Find where the given text appears and provide that cell's center as [X, Y] coordinate. 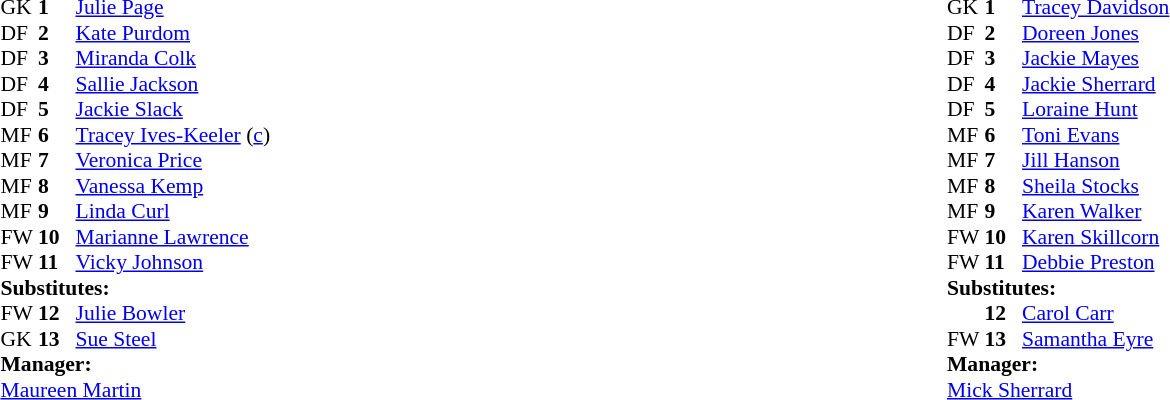
Tracey Ives-Keeler (c) [174, 135]
Karen Walker [1096, 211]
Vanessa Kemp [174, 186]
Jackie Mayes [1096, 59]
Veronica Price [174, 161]
Sue Steel [174, 339]
Kate Purdom [174, 33]
Toni Evans [1096, 135]
Marianne Lawrence [174, 237]
Jackie Slack [174, 109]
Jackie Sherrard [1096, 84]
Karen Skillcorn [1096, 237]
Loraine Hunt [1096, 109]
Doreen Jones [1096, 33]
Sheila Stocks [1096, 186]
Jill Hanson [1096, 161]
Linda Curl [174, 211]
Miranda Colk [174, 59]
Debbie Preston [1096, 263]
Vicky Johnson [174, 263]
Carol Carr [1096, 313]
Julie Bowler [174, 313]
Samantha Eyre [1096, 339]
GK [19, 339]
Sallie Jackson [174, 84]
